From the cell containing the given text, extract its center point as [X, Y] coordinate. 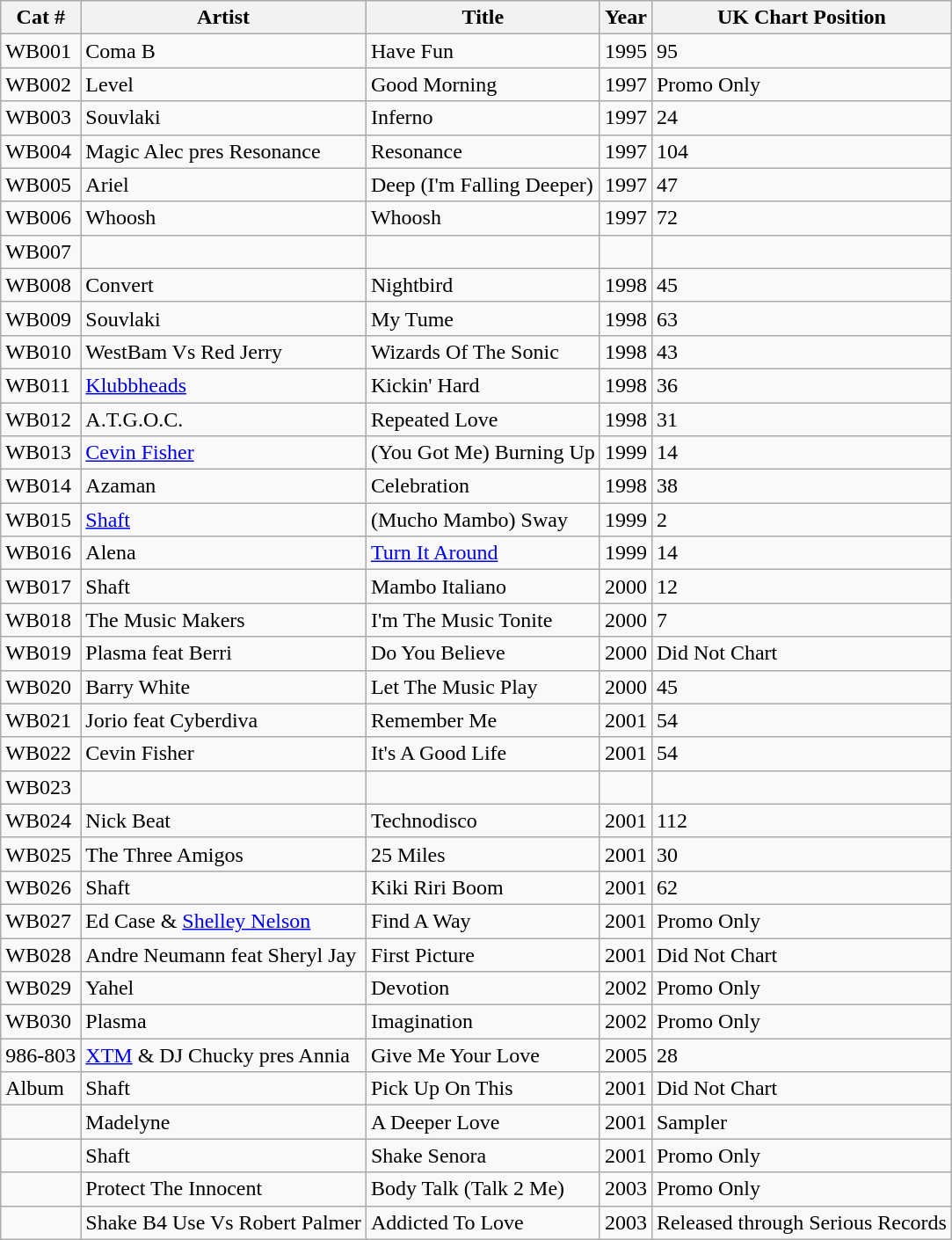
(Mucho Mambo) Sway [483, 520]
Give Me Your Love [483, 1055]
WB010 [40, 352]
Andre Neumann feat Sheryl Jay [223, 954]
Remember Me [483, 720]
WB012 [40, 419]
WB013 [40, 453]
Do You Believe [483, 653]
WB025 [40, 854]
Artist [223, 18]
36 [802, 385]
WB028 [40, 954]
12 [802, 587]
Wizards Of The Sonic [483, 352]
WB004 [40, 151]
Nick Beat [223, 821]
Album [40, 1089]
Turn It Around [483, 553]
WB002 [40, 84]
WB021 [40, 720]
Body Talk (Talk 2 Me) [483, 1189]
Yahel [223, 988]
24 [802, 118]
Ariel [223, 185]
Deep (I'm Falling Deeper) [483, 185]
Nightbird [483, 285]
Let The Music Play [483, 687]
My Tume [483, 318]
Coma B [223, 51]
WB020 [40, 687]
Barry White [223, 687]
Shake Senora [483, 1156]
WB023 [40, 787]
Shake B4 Use Vs Robert Palmer [223, 1222]
WB026 [40, 887]
Pick Up On This [483, 1089]
WB008 [40, 285]
WB027 [40, 921]
Magic Alec pres Resonance [223, 151]
1995 [626, 51]
Plasma feat Berri [223, 653]
WB029 [40, 988]
Imagination [483, 1022]
Title [483, 18]
Celebration [483, 486]
Year [626, 18]
Sampler [802, 1122]
The Music Makers [223, 620]
28 [802, 1055]
Madelyne [223, 1122]
XTM & DJ Chucky pres Annia [223, 1055]
UK Chart Position [802, 18]
Ed Case & Shelley Nelson [223, 921]
Released through Serious Records [802, 1222]
104 [802, 151]
Azaman [223, 486]
7 [802, 620]
Have Fun [483, 51]
WB014 [40, 486]
Mambo Italiano [483, 587]
112 [802, 821]
Good Morning [483, 84]
Plasma [223, 1022]
Alena [223, 553]
A Deeper Love [483, 1122]
WB017 [40, 587]
Resonance [483, 151]
Jorio feat Cyberdiva [223, 720]
WB005 [40, 185]
Devotion [483, 988]
WestBam Vs Red Jerry [223, 352]
72 [802, 218]
WB009 [40, 318]
Protect The Innocent [223, 1189]
Find A Way [483, 921]
Kickin' Hard [483, 385]
WB003 [40, 118]
The Three Amigos [223, 854]
30 [802, 854]
WB016 [40, 553]
WB011 [40, 385]
WB024 [40, 821]
25 Miles [483, 854]
WB001 [40, 51]
47 [802, 185]
WB019 [40, 653]
Klubbheads [223, 385]
WB007 [40, 252]
It's A Good Life [483, 754]
62 [802, 887]
Convert [223, 285]
2 [802, 520]
986-803 [40, 1055]
Level [223, 84]
WB015 [40, 520]
43 [802, 352]
31 [802, 419]
95 [802, 51]
WB018 [40, 620]
Inferno [483, 118]
WB022 [40, 754]
I'm The Music Tonite [483, 620]
Technodisco [483, 821]
63 [802, 318]
Repeated Love [483, 419]
First Picture [483, 954]
A.T.G.O.C. [223, 419]
38 [802, 486]
WB030 [40, 1022]
2005 [626, 1055]
(You Got Me) Burning Up [483, 453]
Kiki Riri Boom [483, 887]
Addicted To Love [483, 1222]
WB006 [40, 218]
Cat # [40, 18]
